For the text-containing cell, return its midpoint in (X, Y) coordinate format. 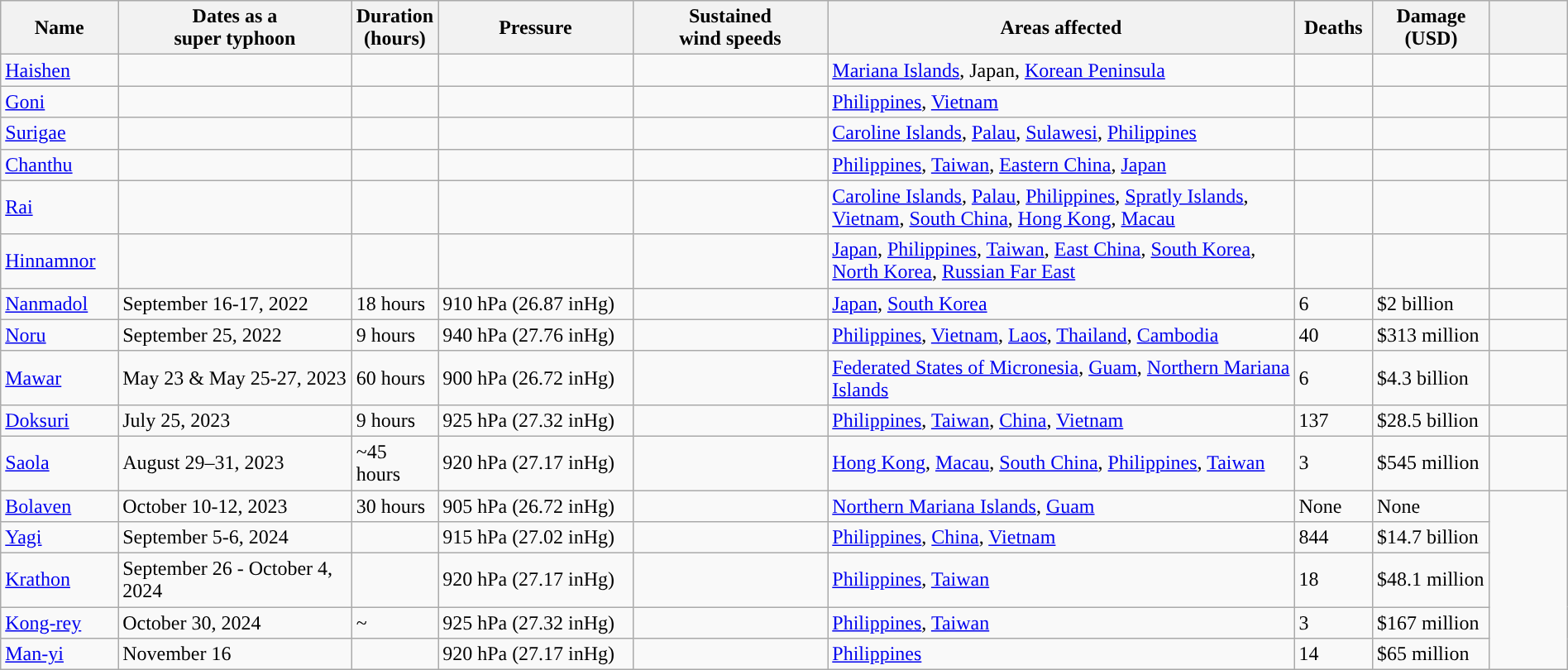
Dates as asuper typhoon (235, 28)
Philippines, China, Vietnam (1061, 538)
$167 million (1432, 623)
Yagi (60, 538)
18 hours (394, 304)
844 (1333, 538)
Haishen (60, 70)
Philippines, Taiwan, Eastern China, Japan (1061, 165)
Sustainedwind speeds (730, 28)
August 29–31, 2023 (235, 463)
Name (60, 28)
$2 billion (1432, 304)
Noru (60, 335)
$65 million (1432, 654)
40 (1333, 335)
Kong-rey (60, 623)
$48.1 million (1432, 581)
October 10-12, 2023 (235, 505)
~ (394, 623)
Philippines (1061, 654)
Doksuri (60, 420)
Pressure (536, 28)
Mariana Islands, Japan, Korean Peninsula (1061, 70)
July 25, 2023 (235, 420)
Goni (60, 102)
60 hours (394, 377)
Chanthu (60, 165)
September 16-17, 2022 (235, 304)
Philippines, Vietnam, Laos, Thailand, Cambodia (1061, 335)
May 23 & May 25-27, 2023 (235, 377)
Federated States of Micronesia, Guam, Northern Mariana Islands (1061, 377)
$545 million (1432, 463)
Hinnamnor (60, 261)
November 16 (235, 654)
Northern Mariana Islands, Guam (1061, 505)
Hong Kong, Macau, South China, Philippines, Taiwan (1061, 463)
Krathon (60, 581)
900 hPa (26.72 inHg) (536, 377)
915 hPa (27.02 inHg) (536, 538)
910 hPa (26.87 inHg) (536, 304)
Nanmadol (60, 304)
905 hPa (26.72 inHg) (536, 505)
September 26 - October 4, 2024 (235, 581)
Japan, Philippines, Taiwan, East China, South Korea, North Korea, Russian Far East (1061, 261)
September 5-6, 2024 (235, 538)
$28.5 billion (1432, 420)
Japan, South Korea (1061, 304)
30 hours (394, 505)
Philippines, Vietnam (1061, 102)
18 (1333, 581)
Caroline Islands, Palau, Sulawesi, Philippines (1061, 133)
September 25, 2022 (235, 335)
Areas affected (1061, 28)
Man-yi (60, 654)
Deaths (1333, 28)
Mawar (60, 377)
Bolaven (60, 505)
14 (1333, 654)
Philippines, Taiwan, China, Vietnam (1061, 420)
940 hPa (27.76 inHg) (536, 335)
October 30, 2024 (235, 623)
$4.3 billion (1432, 377)
Duration(hours) (394, 28)
Caroline Islands, Palau, Philippines, Spratly Islands, Vietnam, South China, Hong Kong, Macau (1061, 207)
~45 hours (394, 463)
$313 million (1432, 335)
$14.7 billion (1432, 538)
Saola (60, 463)
Damage(USD) (1432, 28)
Rai (60, 207)
137 (1333, 420)
Surigae (60, 133)
